Search for the cell housing the specified text and yield its (X, Y) center coordinate. 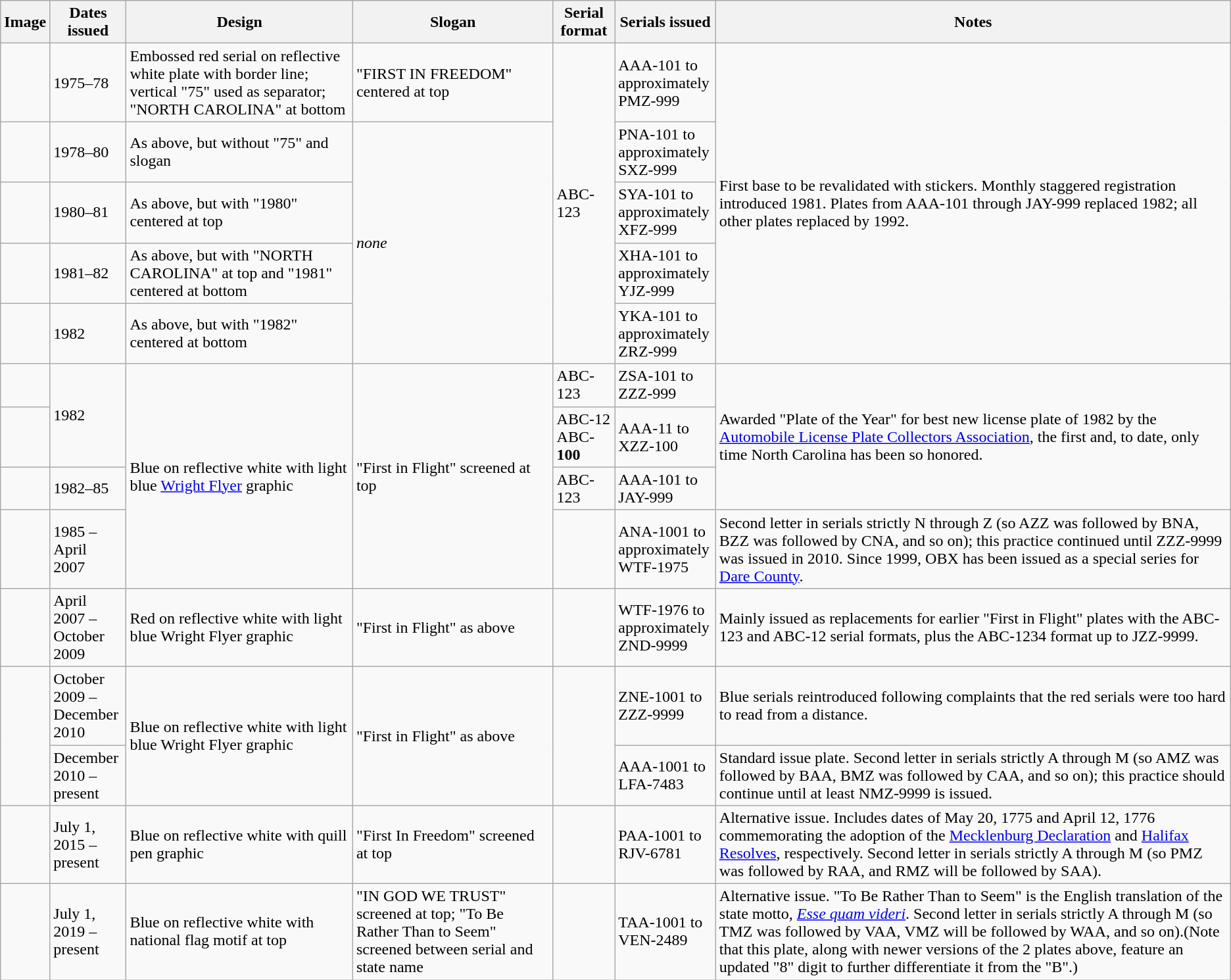
"IN GOD WE TRUST" screened at top; "To Be Rather Than to Seem" screened between serial and state name (452, 932)
As above, but without "75" and slogan (239, 152)
December 2010 – present (88, 775)
PNA-101 to approximately SXZ-999 (665, 152)
Serials issued (665, 22)
TAA-1001 to VEN-2489 (665, 932)
1981–82 (88, 273)
Dates issued (88, 22)
1975–78 (88, 83)
ABC-12ABC-100 (584, 437)
Slogan (452, 22)
1982–85 (88, 488)
XHA-101 to approximately YJZ-999 (665, 273)
Blue serials reintroduced following complaints that the red serials were too hard to read from a distance. (973, 705)
As above, but with "NORTH CAROLINA" at top and "1981" centered at bottom (239, 273)
ANA-1001 to approximately WTF-1975 (665, 549)
April 2007 – October 2009 (88, 627)
October 2009 – December 2010 (88, 705)
Notes (973, 22)
July 1, 2019 – present (88, 932)
AAA-101 to approximately PMZ-999 (665, 83)
1980–81 (88, 212)
PAA-1001 to RJV-6781 (665, 845)
Design (239, 22)
"FIRST IN FREEDOM" centered at top (452, 83)
Blue on reflective white with national flag motif at top (239, 932)
July 1, 2015 – present (88, 845)
"First In Freedom" screened at top (452, 845)
1978–80 (88, 152)
ZNE-1001 to ZZZ-9999 (665, 705)
YKA-101 to approximately ZRZ-999 (665, 333)
Embossed red serial on reflective white plate with border line; vertical "75" used as separator; "NORTH CAROLINA" at bottom (239, 83)
1985 – April2007 (88, 549)
ZSA-101 to ZZZ-999 (665, 385)
Blue on reflective white with quill pen graphic (239, 845)
Image (25, 22)
WTF-1976 to approximately ZND-9999 (665, 627)
As above, but with "1980" centered at top (239, 212)
AAA-1001 to LFA-7483 (665, 775)
Red on reflective white with light blue Wright Flyer graphic (239, 627)
"First in Flight" screened at top (452, 476)
none (452, 243)
AAA-11 to XZZ-100 (665, 437)
As above, but with "1982" centered at bottom (239, 333)
AAA-101 to JAY-999 (665, 488)
Serial format (584, 22)
SYA-101 to approximately XFZ-999 (665, 212)
